Search for the cell housing the specified text and yield its [X, Y] center coordinate. 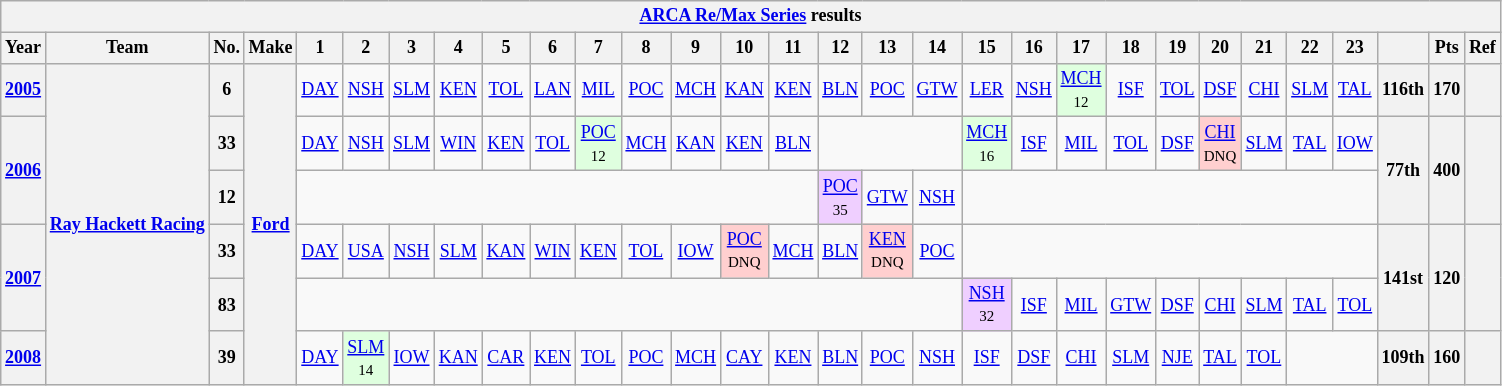
CHIDNQ [1220, 144]
ARCA Re/Max Series results [750, 16]
20 [1220, 48]
4 [458, 48]
Team [127, 48]
18 [1131, 48]
CAY [744, 358]
SLM14 [366, 358]
CAR [506, 358]
7 [598, 48]
LAN [553, 90]
MCH12 [1081, 90]
16 [1034, 48]
NSH32 [987, 305]
8 [646, 48]
19 [1178, 48]
22 [1310, 48]
13 [887, 48]
POC35 [840, 197]
1 [320, 48]
109th [1403, 358]
2006 [24, 170]
9 [696, 48]
Year [24, 48]
POCDNQ [744, 251]
2008 [24, 358]
POC12 [598, 144]
Pts [1447, 48]
21 [1264, 48]
KENDNQ [887, 251]
141st [1403, 278]
5 [506, 48]
17 [1081, 48]
Ford [270, 224]
2007 [24, 278]
Make [270, 48]
LER [987, 90]
10 [744, 48]
USA [366, 251]
2 [366, 48]
400 [1447, 170]
23 [1356, 48]
160 [1447, 358]
MCH16 [987, 144]
14 [937, 48]
Ray Hackett Racing [127, 224]
120 [1447, 278]
116th [1403, 90]
15 [987, 48]
NJE [1178, 358]
Ref [1483, 48]
77th [1403, 170]
39 [226, 358]
2005 [24, 90]
11 [793, 48]
3 [412, 48]
170 [1447, 90]
83 [226, 305]
No. [226, 48]
